Output the (x, y) coordinate of the center of the cell containing the given text.  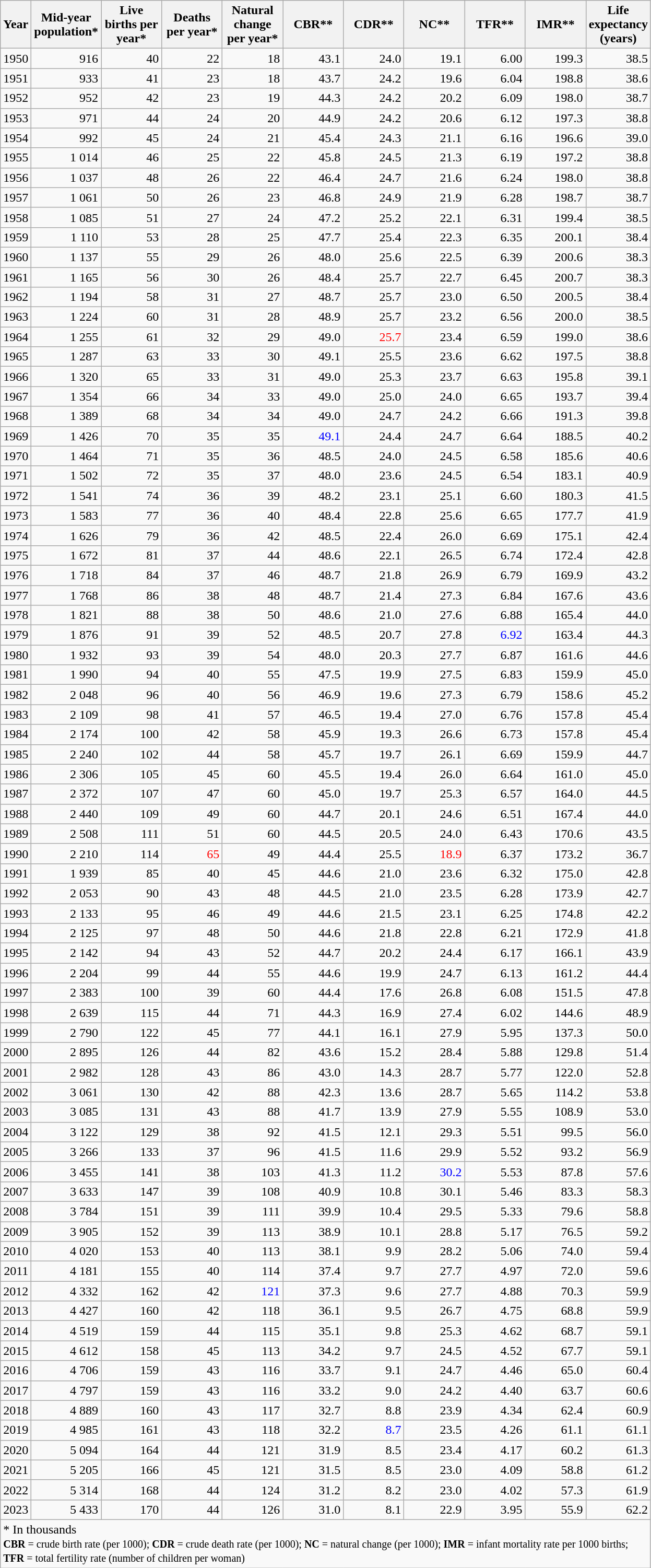
1 821 (66, 615)
5.95 (495, 1033)
26.9 (434, 575)
1 426 (66, 436)
41.7 (313, 1112)
54 (253, 655)
4 181 (66, 1271)
151 (132, 1211)
47 (192, 794)
3 122 (66, 1132)
3.95 (495, 1510)
57 (253, 715)
Life expectancy (years) (618, 25)
61.3 (618, 1450)
6.35 (495, 237)
174.8 (555, 914)
1972 (16, 496)
87.8 (555, 1172)
2005 (16, 1152)
133 (132, 1152)
1981 (16, 675)
6.54 (495, 476)
6.08 (495, 993)
37.4 (313, 1271)
170.6 (555, 834)
197.3 (555, 118)
1963 (16, 317)
10.8 (374, 1191)
45.5 (313, 774)
47.2 (313, 217)
124 (253, 1490)
27.5 (434, 675)
1990 (16, 853)
6.31 (495, 217)
1 672 (66, 555)
20.3 (374, 655)
9.5 (374, 1311)
155 (132, 1271)
152 (132, 1231)
4.40 (495, 1390)
4.75 (495, 1311)
44.1 (313, 1033)
98 (132, 715)
79.6 (555, 1211)
200.6 (555, 257)
58.3 (618, 1191)
26.7 (434, 1311)
63.7 (555, 1390)
57.3 (555, 1490)
200.7 (555, 277)
1974 (16, 535)
170 (132, 1510)
85 (132, 873)
1 110 (66, 237)
1985 (16, 754)
177.7 (555, 516)
84 (132, 575)
21.4 (374, 595)
1966 (16, 377)
23.7 (434, 377)
1970 (16, 456)
25.4 (374, 237)
1 014 (66, 158)
6.58 (495, 456)
164.0 (555, 794)
916 (66, 58)
6.57 (495, 794)
6.83 (495, 675)
1954 (16, 138)
1 085 (66, 217)
933 (66, 78)
163.4 (555, 635)
19.1 (434, 58)
20 (253, 118)
99.5 (555, 1132)
23.2 (434, 317)
129 (132, 1132)
61.9 (618, 1490)
66 (132, 396)
74 (132, 496)
59.6 (618, 1271)
1983 (16, 715)
4 427 (66, 1311)
6.24 (495, 178)
67.7 (555, 1351)
Deaths per year* (192, 25)
Live births per year* (132, 25)
130 (132, 1092)
6.60 (495, 496)
2003 (16, 1112)
5.33 (495, 1211)
60.9 (618, 1410)
1950 (16, 58)
3 905 (66, 1231)
32.2 (313, 1430)
1997 (16, 993)
107 (132, 794)
56.9 (618, 1152)
40.6 (618, 456)
6.25 (495, 914)
10.1 (374, 1231)
141 (132, 1172)
4 706 (66, 1371)
20.6 (434, 118)
6.50 (495, 297)
1958 (16, 217)
41.8 (618, 933)
42.3 (313, 1092)
6.66 (495, 416)
1980 (16, 655)
1996 (16, 973)
1956 (16, 178)
191.3 (555, 416)
147 (132, 1191)
8.1 (374, 1510)
6.09 (495, 98)
1971 (16, 476)
6.45 (495, 277)
61.2 (618, 1470)
2 210 (66, 853)
32.7 (313, 1410)
105 (132, 774)
22.5 (434, 257)
2013 (16, 1311)
14.3 (374, 1072)
1 718 (66, 575)
15.2 (374, 1052)
34.2 (313, 1351)
1 389 (66, 416)
41.3 (313, 1172)
1998 (16, 1013)
9.9 (374, 1251)
2001 (16, 1072)
6.16 (495, 138)
200.0 (555, 317)
9.8 (374, 1331)
Natural change per year* (253, 25)
43.5 (618, 834)
117 (253, 1410)
IMR** (555, 25)
18.9 (434, 853)
33.2 (313, 1390)
4 797 (66, 1390)
2 053 (66, 893)
93 (132, 655)
43.7 (313, 78)
30.2 (434, 1172)
2 508 (66, 834)
2021 (16, 1470)
1986 (16, 774)
151.5 (555, 993)
2006 (16, 1172)
2 204 (66, 973)
60.4 (618, 1371)
5.17 (495, 1231)
68 (132, 416)
2002 (16, 1092)
158 (132, 1351)
144.6 (555, 1013)
183.1 (555, 476)
53 (132, 237)
45.7 (313, 754)
1 541 (66, 496)
6.51 (495, 814)
1 354 (66, 396)
46.4 (313, 178)
25.0 (374, 396)
5.77 (495, 1072)
4.62 (495, 1331)
28.4 (434, 1052)
2 133 (66, 914)
198.7 (555, 197)
1952 (16, 98)
46.8 (313, 197)
46.5 (313, 715)
26.8 (434, 993)
4 020 (66, 1251)
90 (132, 893)
2 383 (66, 993)
1 137 (66, 257)
1 224 (66, 317)
6.37 (495, 853)
8.2 (374, 1490)
2 306 (66, 774)
13.6 (374, 1092)
169.9 (555, 575)
26.5 (434, 555)
2018 (16, 1410)
109 (132, 814)
39.4 (618, 396)
1999 (16, 1033)
70.3 (555, 1291)
2015 (16, 1351)
114.2 (555, 1092)
1957 (16, 197)
5 094 (66, 1450)
13.9 (374, 1112)
172.4 (555, 555)
27.4 (434, 1013)
6.92 (495, 635)
53.0 (618, 1112)
129.8 (555, 1052)
1964 (16, 337)
Mid-year population* (66, 25)
6.43 (495, 834)
22.4 (374, 535)
19 (253, 98)
199.0 (555, 337)
2 109 (66, 715)
992 (66, 138)
2 048 (66, 695)
1 932 (66, 655)
24.9 (374, 197)
199.3 (555, 58)
23.9 (434, 1410)
TFR** (495, 25)
6.88 (495, 615)
197.2 (555, 158)
5.51 (495, 1132)
6.02 (495, 1013)
185.6 (555, 456)
56.0 (618, 1132)
29.9 (434, 1152)
1965 (16, 357)
4.46 (495, 1371)
25.2 (374, 217)
1 876 (66, 635)
5 205 (66, 1470)
5.46 (495, 1191)
93.2 (555, 1152)
6.21 (495, 933)
2 240 (66, 754)
4.02 (495, 1490)
180.3 (555, 496)
1977 (16, 595)
6.19 (495, 158)
74.0 (555, 1251)
4 332 (66, 1291)
162 (132, 1291)
5.88 (495, 1052)
4.52 (495, 1351)
1953 (16, 118)
4.26 (495, 1430)
20.5 (374, 834)
40.2 (618, 436)
1 626 (66, 535)
39.8 (618, 416)
2023 (16, 1510)
173.9 (555, 893)
59.2 (618, 1231)
172.9 (555, 933)
16.9 (374, 1013)
47.8 (618, 993)
42.7 (618, 893)
1951 (16, 78)
29.5 (434, 1211)
33.7 (313, 1371)
25.1 (434, 496)
971 (66, 118)
102 (132, 754)
6.84 (495, 595)
Year (16, 25)
2009 (16, 1231)
36.1 (313, 1311)
1982 (16, 695)
175.0 (555, 873)
3 266 (66, 1152)
3 784 (66, 1211)
2 639 (66, 1013)
2 372 (66, 794)
6.56 (495, 317)
16.1 (374, 1033)
1994 (16, 933)
2016 (16, 1371)
70 (132, 436)
9.0 (374, 1390)
60.2 (555, 1450)
79 (132, 535)
6.76 (495, 715)
9.1 (374, 1371)
1993 (16, 914)
161.6 (555, 655)
4 889 (66, 1410)
8.8 (374, 1410)
38.1 (313, 1251)
188.5 (555, 436)
4.09 (495, 1470)
4 985 (66, 1430)
1995 (16, 953)
4 519 (66, 1331)
2 142 (66, 953)
3 061 (66, 1092)
21 (253, 138)
1984 (16, 734)
2 895 (66, 1052)
43.9 (618, 953)
197.5 (555, 357)
22.7 (434, 277)
45.9 (313, 734)
137.3 (555, 1033)
97 (132, 933)
1 464 (66, 456)
196.6 (555, 138)
4.97 (495, 1271)
50.0 (618, 1033)
44.9 (313, 118)
2007 (16, 1191)
59.4 (618, 1251)
20.1 (374, 814)
2 982 (66, 1072)
2012 (16, 1291)
1955 (16, 158)
28.2 (434, 1251)
46.9 (313, 695)
30.1 (434, 1191)
6.59 (495, 337)
173.2 (555, 853)
72 (132, 476)
195.8 (555, 377)
24.6 (434, 814)
39.0 (618, 138)
122 (132, 1033)
31.2 (313, 1490)
1969 (16, 436)
2000 (16, 1052)
83.3 (555, 1191)
76.5 (555, 1231)
2011 (16, 1271)
91 (132, 635)
10.4 (374, 1211)
2014 (16, 1331)
4 612 (66, 1351)
CDR** (374, 25)
2022 (16, 1490)
5.52 (495, 1152)
2 440 (66, 814)
1 583 (66, 516)
19.3 (374, 734)
2 790 (66, 1033)
6.39 (495, 257)
161 (132, 1430)
27.8 (434, 635)
1 768 (66, 595)
2 174 (66, 734)
36.7 (618, 853)
2019 (16, 1430)
12.1 (374, 1132)
5.65 (495, 1092)
81 (132, 555)
1 939 (66, 873)
200.5 (555, 297)
2010 (16, 1251)
5.06 (495, 1251)
1992 (16, 893)
39.9 (313, 1211)
38.9 (313, 1231)
45.8 (313, 158)
6.73 (495, 734)
41.9 (618, 516)
165.4 (555, 615)
27.6 (434, 615)
166.1 (555, 953)
CBR** (313, 25)
1973 (16, 516)
51.4 (618, 1052)
1967 (16, 396)
167.4 (555, 814)
2017 (16, 1390)
108.9 (555, 1112)
5.53 (495, 1172)
28.8 (434, 1231)
5.55 (495, 1112)
158.6 (555, 695)
31.9 (313, 1450)
6.04 (495, 78)
1962 (16, 297)
22.3 (434, 237)
6.74 (495, 555)
1 320 (66, 377)
82 (253, 1052)
5 433 (66, 1510)
5 314 (66, 1490)
31.5 (313, 1470)
42.2 (618, 914)
52.8 (618, 1072)
952 (66, 98)
21.1 (434, 138)
65.0 (555, 1371)
1960 (16, 257)
68.7 (555, 1331)
167.6 (555, 595)
6.13 (495, 973)
1 037 (66, 178)
63 (132, 357)
99 (132, 973)
1991 (16, 873)
6.32 (495, 873)
128 (132, 1072)
21.3 (434, 158)
NC** (434, 25)
2004 (16, 1132)
199.4 (555, 217)
6.62 (495, 357)
1 194 (66, 297)
1976 (16, 575)
4.34 (495, 1410)
11.2 (374, 1172)
4.88 (495, 1291)
21.6 (434, 178)
153 (132, 1251)
92 (253, 1132)
1 061 (66, 197)
1 287 (66, 357)
39.1 (618, 377)
2008 (16, 1211)
43.1 (313, 58)
35.1 (313, 1331)
3 633 (66, 1191)
62.4 (555, 1410)
68.8 (555, 1311)
6.87 (495, 655)
24.3 (374, 138)
122.0 (555, 1072)
26.1 (434, 754)
108 (253, 1191)
8.7 (374, 1430)
3 085 (66, 1112)
1989 (16, 834)
175.1 (555, 535)
95 (132, 914)
60.6 (618, 1390)
47.5 (313, 675)
57.6 (618, 1172)
4.17 (495, 1450)
1 165 (66, 277)
1961 (16, 277)
1987 (16, 794)
166 (132, 1470)
6.17 (495, 953)
47.7 (313, 237)
6.63 (495, 377)
26.6 (434, 734)
1979 (16, 635)
72.0 (555, 1271)
55.9 (555, 1510)
1978 (16, 615)
21.9 (434, 197)
21.5 (374, 914)
161.2 (555, 973)
198.8 (555, 78)
2 125 (66, 933)
168 (132, 1490)
1 990 (66, 675)
1968 (16, 416)
62.2 (618, 1510)
43.2 (618, 575)
1959 (16, 237)
48.2 (313, 496)
6.00 (495, 58)
1988 (16, 814)
9.6 (374, 1291)
3 455 (66, 1172)
6.12 (495, 118)
131 (132, 1112)
32 (192, 337)
31.0 (313, 1510)
161.0 (555, 774)
11.6 (374, 1152)
1 502 (66, 476)
1975 (16, 555)
37.3 (313, 1291)
43.0 (313, 1072)
42.4 (618, 535)
45.2 (618, 695)
53.8 (618, 1092)
164 (132, 1450)
1 255 (66, 337)
200.1 (555, 237)
2020 (16, 1450)
27.0 (434, 715)
22.9 (434, 1510)
17.6 (374, 993)
20.7 (374, 635)
193.7 (555, 396)
61 (132, 337)
29.3 (434, 1132)
103 (253, 1172)
